Detect which cell encompasses the target text, then output its [x, y] center coordinate. 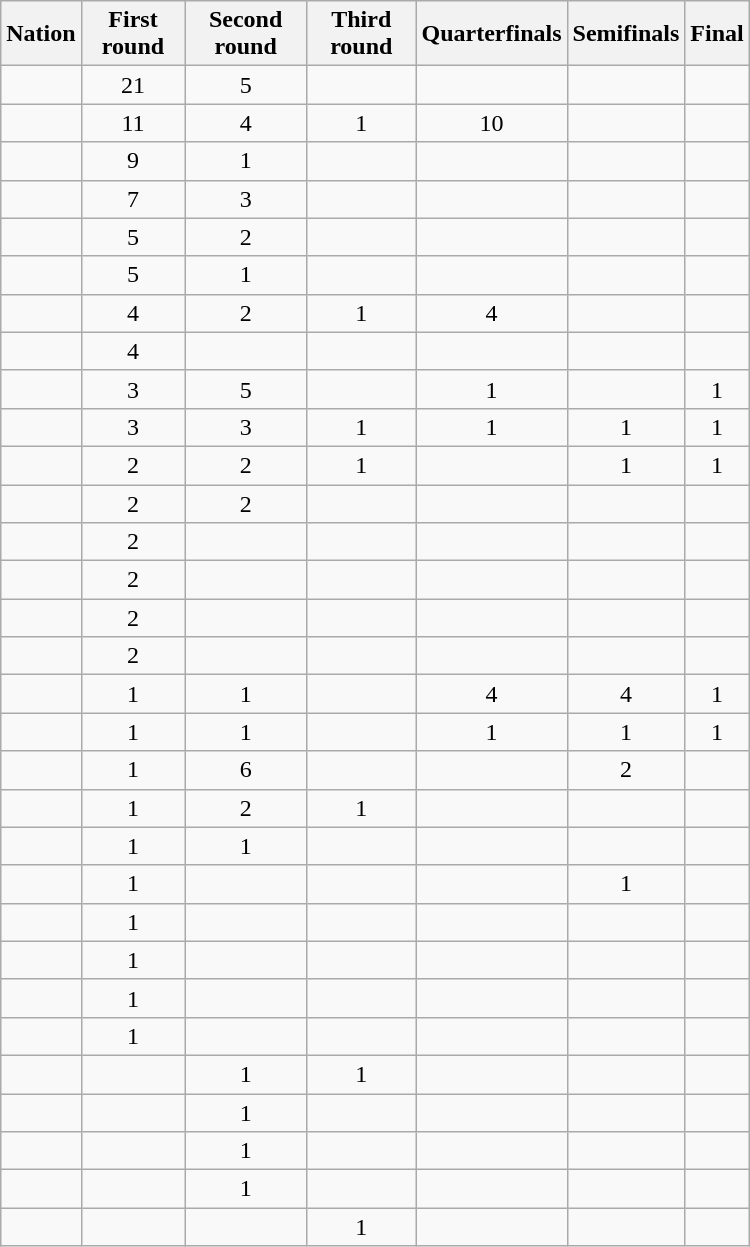
Nation [41, 34]
First round [133, 34]
10 [492, 123]
9 [133, 161]
7 [133, 199]
Semifinals [626, 34]
Third round [362, 34]
21 [133, 85]
Second round [246, 34]
Final [717, 34]
Quarterfinals [492, 34]
6 [246, 770]
11 [133, 123]
